Return the (x, y) coordinate for the center point of the cell that contains the specified text.  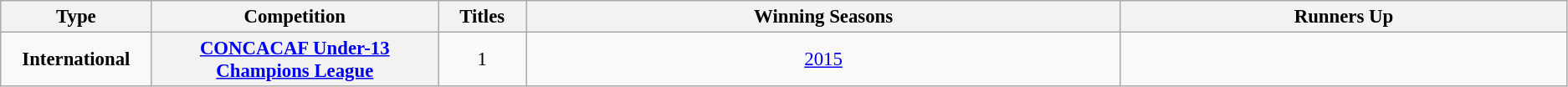
CONCACAF Under-13 Champions League (295, 60)
Winning Seasons (823, 17)
Competition (295, 17)
Type (76, 17)
2015 (823, 60)
Runners Up (1344, 17)
1 (482, 60)
International (76, 60)
Titles (482, 17)
